For the text-containing cell, return its midpoint in (x, y) coordinate format. 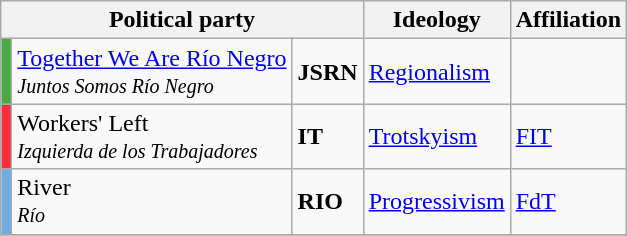
Affiliation (568, 20)
IT (328, 136)
FdT (568, 202)
Together We Are Río NegroJuntos Somos Río Negro (152, 72)
Workers' LeftIzquierda de los Trabajadores (152, 136)
RiverRío (152, 202)
JSRN (328, 72)
Trotskyism (436, 136)
Progressivism (436, 202)
RIO (328, 202)
Political party (182, 20)
FIT (568, 136)
Regionalism (436, 72)
Ideology (436, 20)
